Capture the cell that displays the provided text and extract its [x, y] central coordinate. 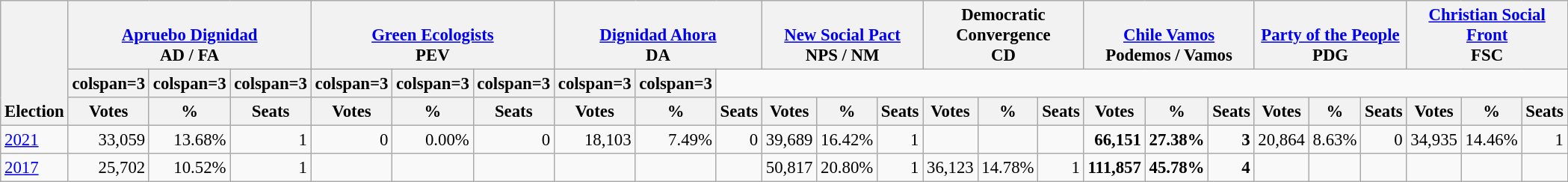
2017 [34, 168]
25,702 [108, 168]
34,935 [1433, 140]
Christian Social FrontFSC [1487, 35]
66,151 [1114, 140]
111,857 [1114, 168]
Party of the PeoplePDG [1330, 35]
20,864 [1281, 140]
DemocraticConvergenceCD [1003, 35]
50,817 [789, 168]
10.52% [189, 168]
36,123 [951, 168]
18,103 [594, 140]
Chile VamosPodemos / Vamos [1169, 35]
13.68% [189, 140]
27.38% [1176, 140]
3 [1232, 140]
16.42% [848, 140]
20.80% [848, 168]
39,689 [789, 140]
8.63% [1335, 140]
14.78% [1007, 168]
Dignidad AhoraDA [658, 35]
Green EcologistsPEV [432, 35]
7.49% [676, 140]
0.00% [433, 140]
Election [34, 63]
2021 [34, 140]
14.46% [1492, 140]
New Social PactNPS / NM [842, 35]
Apruebo DignidadAD / FA [190, 35]
4 [1232, 168]
33,059 [108, 140]
45.78% [1176, 168]
